Capture the cell that displays the provided text and extract its [X, Y] central coordinate. 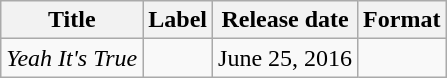
Release date [286, 20]
Label [178, 20]
June 25, 2016 [286, 58]
Format [402, 20]
Title [72, 20]
Yeah It's True [72, 58]
